Capture the cell that displays the provided text and extract its [X, Y] central coordinate. 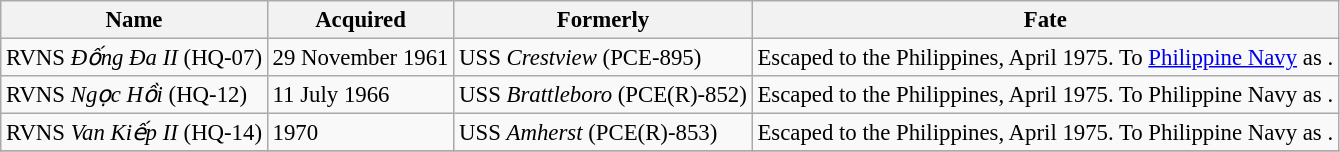
RVNS Đống Đa II (HQ-07) [134, 58]
RVNS Van Kiếp II (HQ-14) [134, 133]
Acquired [360, 20]
Fate [1045, 20]
29 November 1961 [360, 58]
USS Crestview (PCE-895) [603, 58]
1970 [360, 133]
Name [134, 20]
RVNS Ngọc Hồi (HQ-12) [134, 95]
USS Amherst (PCE(R)-853) [603, 133]
USS Brattleboro (PCE(R)-852) [603, 95]
11 July 1966 [360, 95]
Formerly [603, 20]
